Capture the cell that displays the provided text and extract its [X, Y] central coordinate. 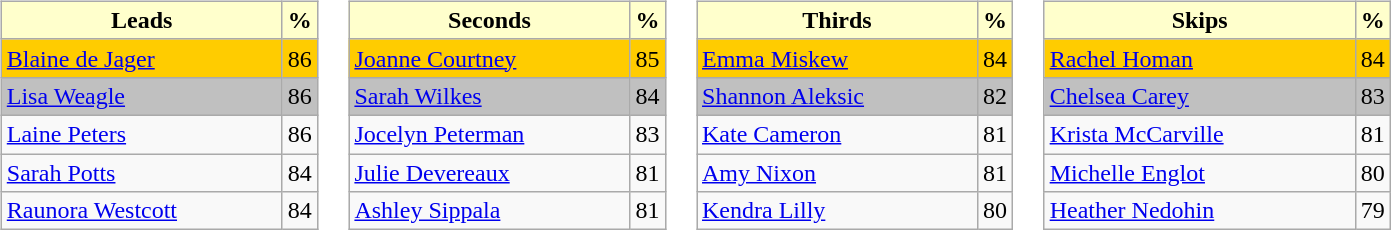
85 [648, 58]
Heather Nedohin [1200, 211]
Amy Nixon [836, 173]
Kate Cameron [836, 134]
Rachel Homan [1200, 58]
Jocelyn Peterman [490, 134]
82 [996, 96]
Julie Devereaux [490, 173]
Leads [142, 20]
Krista McCarville [1200, 134]
Lisa Weagle [142, 96]
Sarah Wilkes [490, 96]
Michelle Englot [1200, 173]
Blaine de Jager [142, 58]
Thirds [836, 20]
79 [1372, 211]
Raunora Westcott [142, 211]
Laine Peters [142, 134]
Kendra Lilly [836, 211]
Sarah Potts [142, 173]
Joanne Courtney [490, 58]
Emma Miskew [836, 58]
Chelsea Carey [1200, 96]
Skips [1200, 20]
Seconds [490, 20]
Shannon Aleksic [836, 96]
Ashley Sippala [490, 211]
